Search for the cell housing the specified text and yield its (x, y) center coordinate. 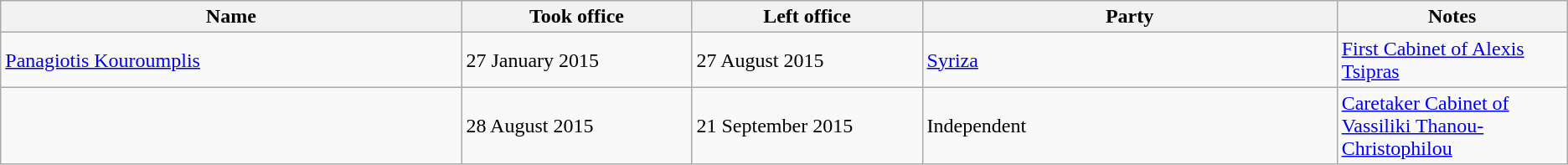
Independent (1129, 126)
27 January 2015 (576, 60)
First Cabinet of Alexis Tsipras (1452, 60)
21 September 2015 (807, 126)
Party (1129, 17)
Syriza (1129, 60)
Took office (576, 17)
Caretaker Cabinet of Vassiliki Thanou-Christophilou (1452, 126)
Left office (807, 17)
27 August 2015 (807, 60)
Name (231, 17)
Notes (1452, 17)
Panagiotis Kouroumplis (231, 60)
28 August 2015 (576, 126)
